Identify which cell holds the provided text, then report its [x, y] central coordinate. 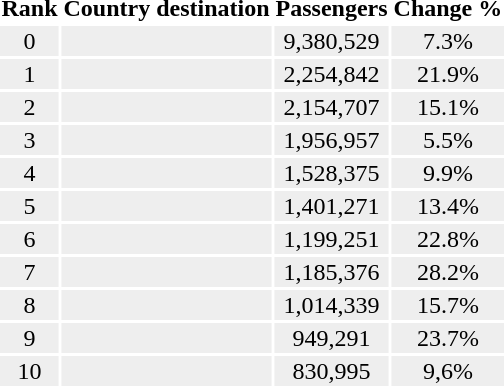
5 [30, 206]
1,956,957 [332, 140]
3 [30, 140]
9 [30, 338]
7.3% [448, 41]
4 [30, 173]
2,154,707 [332, 107]
9.9% [448, 173]
23.7% [448, 338]
10 [30, 371]
9,380,529 [332, 41]
2 [30, 107]
830,995 [332, 371]
15.1% [448, 107]
1 [30, 74]
0 [30, 41]
28.2% [448, 272]
22.8% [448, 239]
7 [30, 272]
1,528,375 [332, 173]
1,185,376 [332, 272]
9,6% [448, 371]
5.5% [448, 140]
2,254,842 [332, 74]
21.9% [448, 74]
1,401,271 [332, 206]
949,291 [332, 338]
6 [30, 239]
8 [30, 305]
1,199,251 [332, 239]
1,014,339 [332, 305]
13.4% [448, 206]
15.7% [448, 305]
